Scan for the cell matching the given text and deliver its (X, Y) coordinate at center. 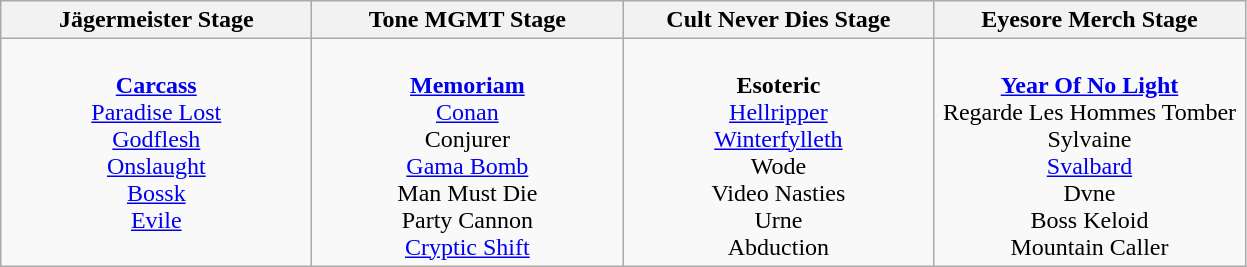
Cult Never Dies Stage (778, 20)
Eyesore Merch Stage (1090, 20)
Year Of No LightRegarde Les Hommes TomberSylvaineSvalbardDvneBoss KeloidMountain Caller (1090, 152)
Jägermeister Stage (156, 20)
MemoriamConanConjurerGama BombMan Must DieParty CannonCryptic Shift (468, 152)
CarcassParadise LostGodfleshOnslaughtBosskEvile (156, 152)
Tone MGMT Stage (468, 20)
EsotericHellripperWinterfyllethWodeVideo NastiesUrneAbduction (778, 152)
